Provide the (X, Y) coordinate of the cell's center where the given text is located.  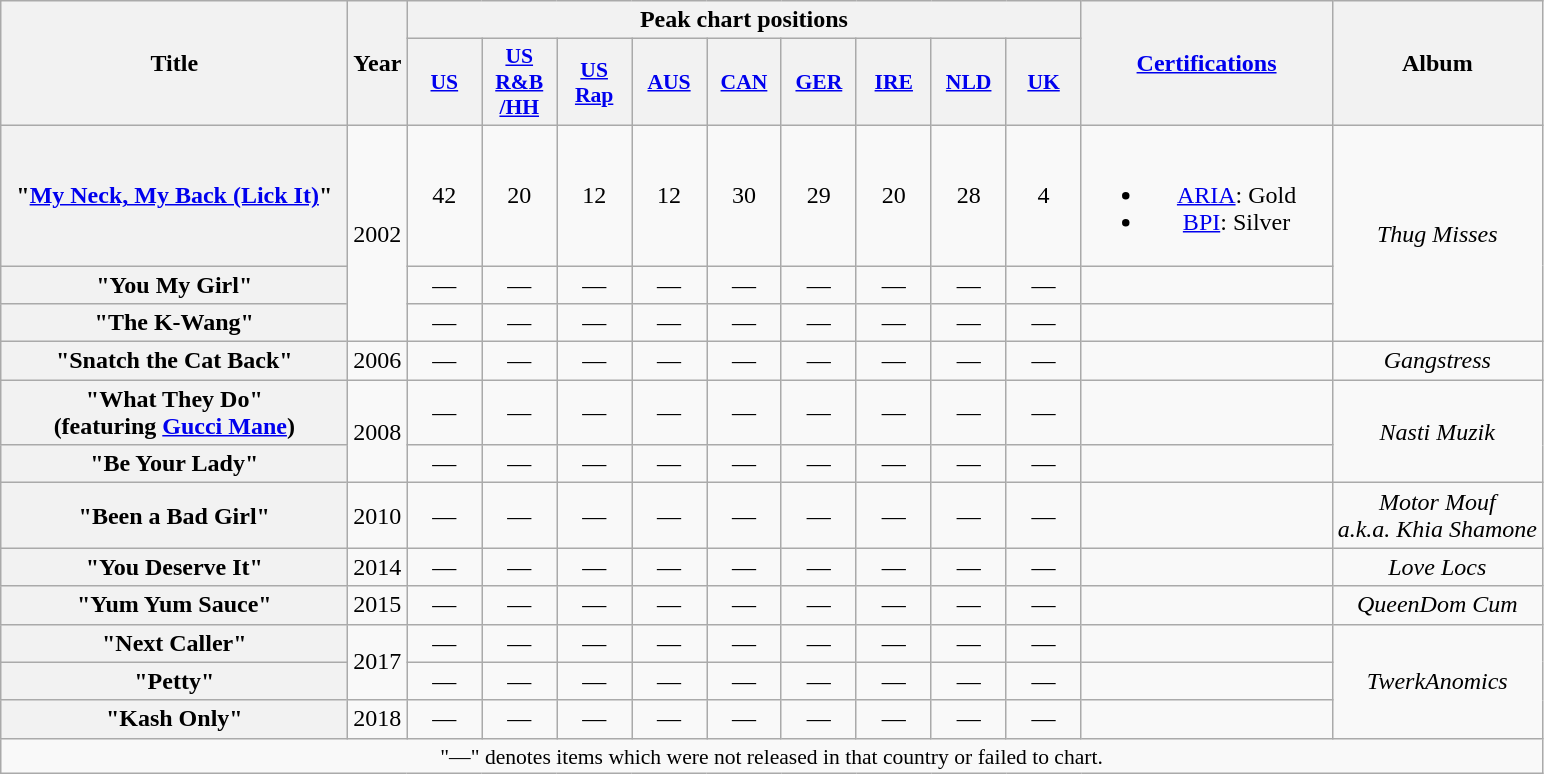
"My Neck, My Back (Lick It)" (174, 195)
"—" denotes items which were not released in that country or failed to chart. (772, 756)
IRE (894, 82)
"Snatch the Cat Back" (174, 361)
US R&B/HH (520, 82)
US (444, 82)
"What They Do"(featuring Gucci Mane) (174, 412)
US Rap (594, 82)
2010 (378, 516)
"Be Your Lady" (174, 464)
QueenDom Cum (1437, 605)
42 (444, 195)
"You My Girl" (174, 285)
"Petty" (174, 681)
CAN (744, 82)
Year (378, 64)
Nasti Muzik (1437, 432)
Album (1437, 64)
2014 (378, 567)
2015 (378, 605)
4 (1044, 195)
"You Deserve It" (174, 567)
30 (744, 195)
Thug Misses (1437, 233)
UK (1044, 82)
"Kash Only" (174, 719)
"Yum Yum Sauce" (174, 605)
Gangstress (1437, 361)
Title (174, 64)
Motor Mouf a.k.a. Khia Shamone (1437, 516)
2017 (378, 662)
2002 (378, 233)
Certifications (1206, 64)
AUS (670, 82)
ARIA: GoldBPI: Silver (1206, 195)
"Next Caller" (174, 643)
"The K-Wang" (174, 323)
"Been a Bad Girl" (174, 516)
NLD (968, 82)
29 (818, 195)
2006 (378, 361)
GER (818, 82)
TwerkAnomics (1437, 681)
Peak chart positions (744, 20)
2018 (378, 719)
28 (968, 195)
Love Locs (1437, 567)
2008 (378, 432)
